Capture the cell that displays the provided text and extract its (x, y) central coordinate. 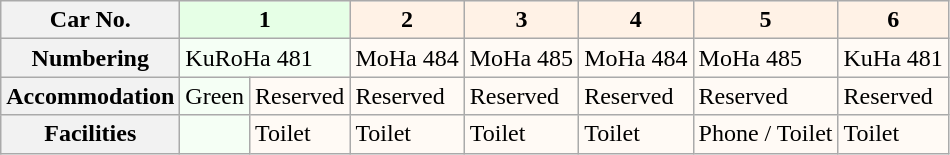
1 (265, 20)
KuHa 481 (893, 58)
5 (766, 20)
2 (407, 20)
Green (215, 96)
Numbering (90, 58)
3 (521, 20)
Car No. (90, 20)
4 (636, 20)
6 (893, 20)
Facilities (90, 134)
Accommodation (90, 96)
KuRoHa 481 (265, 58)
Phone / Toilet (766, 134)
